Scan for the cell matching the given text and deliver its (x, y) coordinate at center. 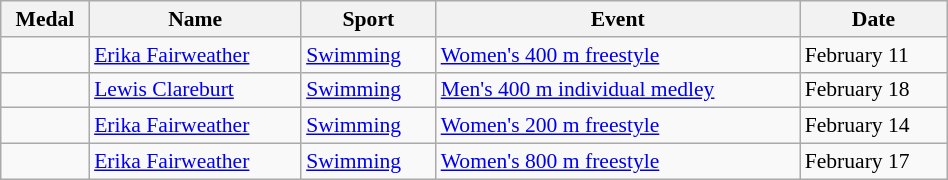
Lewis Clareburt (195, 90)
Sport (368, 19)
Event (618, 19)
Women's 800 m freestyle (618, 162)
Women's 200 m freestyle (618, 126)
February 11 (874, 55)
Men's 400 m individual medley (618, 90)
Women's 400 m freestyle (618, 55)
February 14 (874, 126)
Medal (45, 19)
Name (195, 19)
February 18 (874, 90)
Date (874, 19)
February 17 (874, 162)
